Identify which cell holds the provided text, then report its [X, Y] central coordinate. 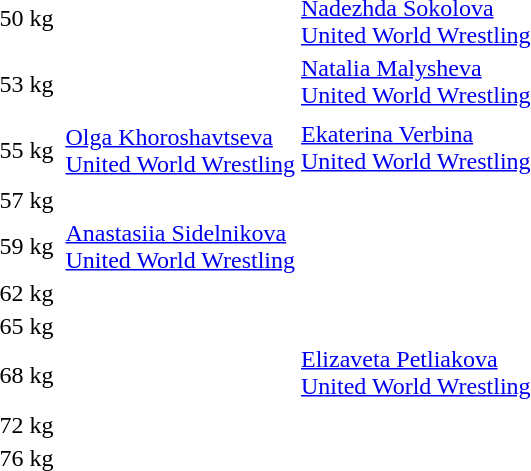
Olga KhoroshavtsevaUnited World Wrestling [180, 150]
Anastasiia SidelnikovaUnited World Wrestling [180, 246]
